Return (X, Y) of the center of cell containing provided text 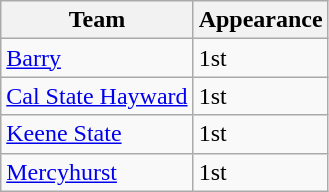
Keene State (97, 134)
Team (97, 20)
Mercyhurst (97, 172)
Cal State Hayward (97, 96)
Barry (97, 58)
Appearance (260, 20)
